Determine the [X, Y] coordinate at the center of the cell enclosing the given text.  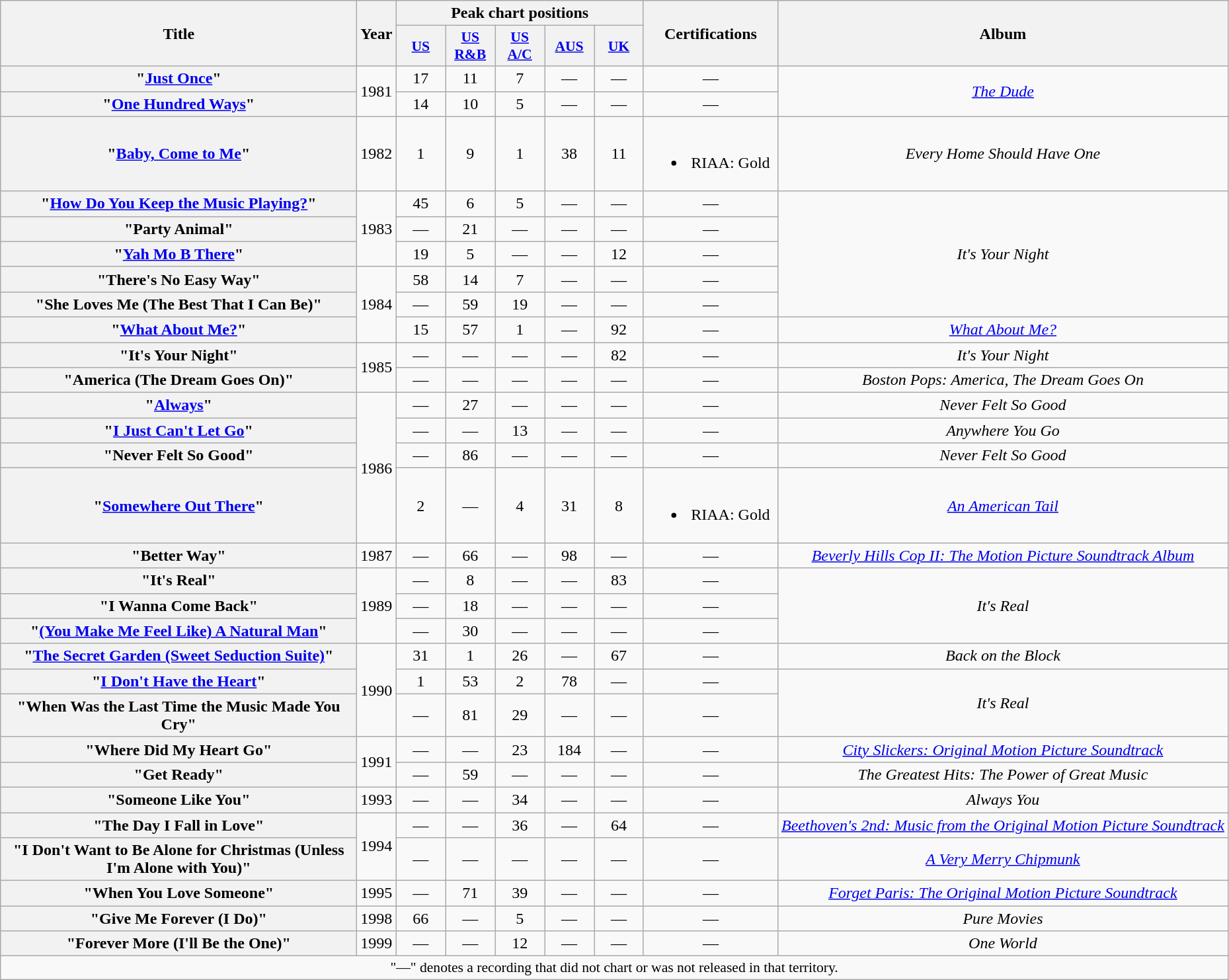
9 [471, 153]
Anywhere You Go [1002, 430]
"Give Me Forever (I Do)" [178, 919]
30 [471, 631]
"Baby, Come to Me" [178, 153]
"The Secret Garden (Sweet Seduction Suite)" [178, 656]
An American Tail [1002, 505]
"I Just Can't Let Go" [178, 430]
1990 [377, 690]
UK [619, 46]
Back on the Block [1002, 656]
83 [619, 581]
"(You Make Me Feel Like) A Natural Man" [178, 631]
"Better Way" [178, 555]
"One Hundred Ways" [178, 104]
"She Loves Me (The Best That I Can Be)" [178, 304]
AUS [570, 46]
13 [520, 430]
Beverly Hills Cop II: The Motion Picture Soundtrack Album [1002, 555]
1986 [377, 468]
City Slickers: Original Motion Picture Soundtrack [1002, 749]
"There's No Easy Way" [178, 279]
23 [520, 749]
Album [1002, 33]
"How Do You Keep the Music Playing?" [178, 204]
"When Was the Last Time the Music Made You Cry" [178, 715]
Pure Movies [1002, 919]
1995 [377, 893]
"I Wanna Come Back" [178, 606]
82 [619, 355]
34 [520, 799]
"Someone Like You" [178, 799]
"The Day I Fall in Love" [178, 825]
"Get Ready" [178, 774]
"Somewhere Out There" [178, 505]
"Forever More (I'll Be the One)" [178, 944]
"America (The Dream Goes On)" [178, 380]
1982 [377, 153]
"Always" [178, 405]
53 [471, 681]
21 [471, 229]
17 [420, 79]
78 [570, 681]
One World [1002, 944]
Year [377, 33]
86 [471, 456]
29 [520, 715]
64 [619, 825]
1991 [377, 762]
1993 [377, 799]
1999 [377, 944]
"What About Me?" [178, 329]
Boston Pops: America, The Dream Goes On [1002, 380]
"I Don't Want to Be Alone for Christmas (Unless I'm Alone with You)" [178, 860]
"Where Did My Heart Go" [178, 749]
Peak chart positions [520, 13]
"Party Animal" [178, 229]
15 [420, 329]
27 [471, 405]
4 [520, 505]
45 [420, 204]
1983 [377, 229]
81 [471, 715]
92 [619, 329]
1987 [377, 555]
1985 [377, 368]
"Yah Mo B There" [178, 254]
57 [471, 329]
71 [471, 893]
18 [471, 606]
Title [178, 33]
Always You [1002, 799]
1989 [377, 606]
"Never Felt So Good" [178, 456]
The Greatest Hits: The Power of Great Music [1002, 774]
Beethoven's 2nd: Music from the Original Motion Picture Soundtrack [1002, 825]
The Dude [1002, 91]
Forget Paris: The Original Motion Picture Soundtrack [1002, 893]
US A/C [520, 46]
Every Home Should Have One [1002, 153]
39 [520, 893]
"It's Your Night" [178, 355]
1984 [377, 304]
Certifications [710, 33]
38 [570, 153]
"I Don't Have the Heart" [178, 681]
US R&B [471, 46]
1981 [377, 91]
36 [520, 825]
6 [471, 204]
"It's Real" [178, 581]
1994 [377, 846]
A Very Merry Chipmunk [1002, 860]
1998 [377, 919]
98 [570, 555]
184 [570, 749]
26 [520, 656]
"When You Love Someone" [178, 893]
"Just Once" [178, 79]
"—" denotes a recording that did not chart or was not released in that territory. [615, 968]
10 [471, 104]
US [420, 46]
What About Me? [1002, 329]
58 [420, 279]
67 [619, 656]
